Determine the [X, Y] coordinate at the center of the cell enclosing the given text.  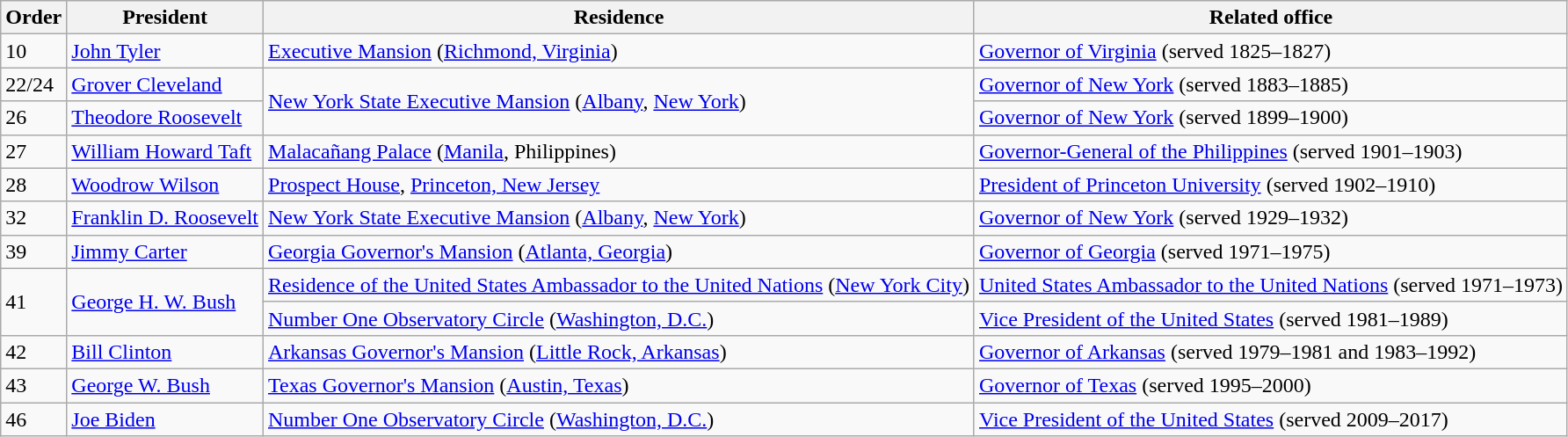
Vice President of the United States (served 2009–2017) [1271, 419]
42 [33, 352]
Residence [619, 18]
Jimmy Carter [165, 251]
United States Ambassador to the United Nations (served 1971–1973) [1271, 285]
Vice President of the United States (served 1981–1989) [1271, 318]
43 [33, 385]
Malacañang Palace (Manila, Philippines) [619, 151]
Franklin D. Roosevelt [165, 218]
Bill Clinton [165, 352]
26 [33, 118]
Governor of Arkansas (served 1979–1981 and 1983–1992) [1271, 352]
Governor-General of the Philippines (served 1901–1903) [1271, 151]
32 [33, 218]
Executive Mansion (Richmond, Virginia) [619, 51]
Related office [1271, 18]
Joe Biden [165, 419]
27 [33, 151]
46 [33, 419]
28 [33, 185]
Governor of New York (served 1883–1885) [1271, 84]
Governor of New York (served 1929–1932) [1271, 218]
Governor of Georgia (served 1971–1975) [1271, 251]
Georgia Governor's Mansion (Atlanta, Georgia) [619, 251]
George W. Bush [165, 385]
10 [33, 51]
41 [33, 302]
Texas Governor's Mansion (Austin, Texas) [619, 385]
Prospect House, Princeton, New Jersey [619, 185]
Governor of New York (served 1899–1900) [1271, 118]
Arkansas Governor's Mansion (Little Rock, Arkansas) [619, 352]
John Tyler [165, 51]
39 [33, 251]
George H. W. Bush [165, 302]
Governor of Virginia (served 1825–1827) [1271, 51]
Governor of Texas (served 1995–2000) [1271, 385]
Theodore Roosevelt [165, 118]
22/24 [33, 84]
Woodrow Wilson [165, 185]
Residence of the United States Ambassador to the United Nations (New York City) [619, 285]
Order [33, 18]
William Howard Taft [165, 151]
President of Princeton University (served 1902–1910) [1271, 185]
President [165, 18]
Grover Cleveland [165, 84]
